Find where the given text appears and provide that cell's center as (X, Y) coordinate. 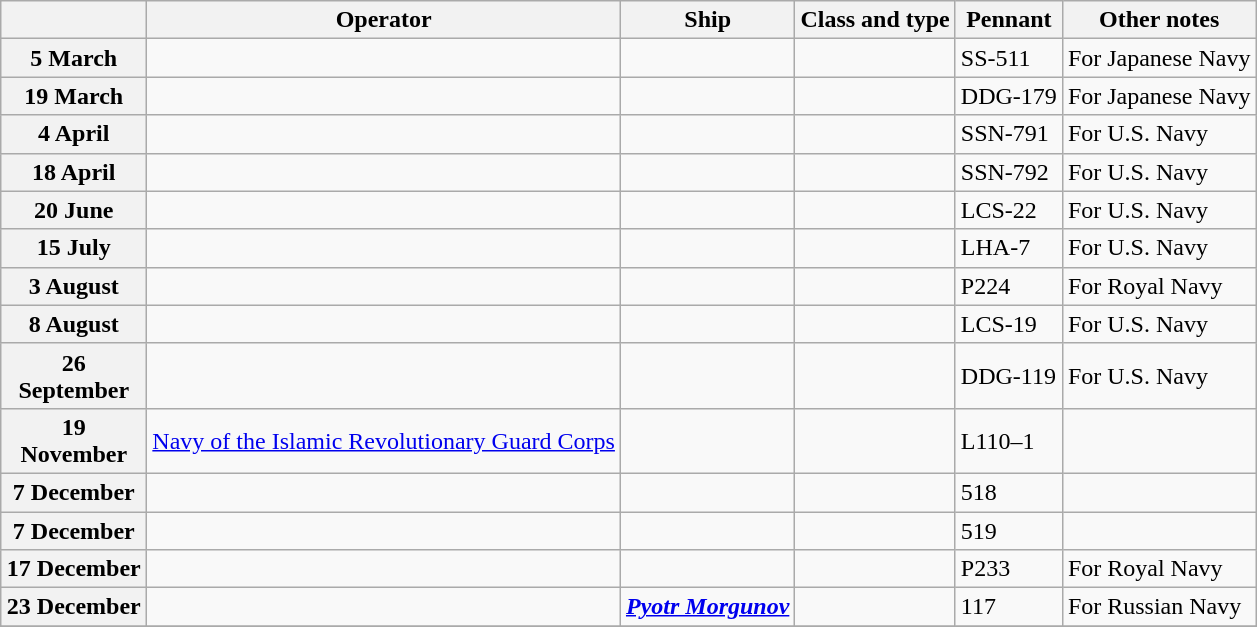
LHA-7 (1008, 248)
4 April (74, 134)
SSN-791 (1008, 134)
19 March (74, 96)
Ship (707, 20)
26 September (74, 376)
P224 (1008, 286)
Pyotr Morgunov (707, 607)
LCS-22 (1008, 210)
19 November (74, 440)
117 (1008, 607)
3 August (74, 286)
For Russian Navy (1159, 607)
18 April (74, 172)
P233 (1008, 569)
15 July (74, 248)
LCS-19 (1008, 324)
Class and type (875, 20)
8 August (74, 324)
23 December (74, 607)
518 (1008, 492)
SS-511 (1008, 58)
SSN-792 (1008, 172)
DDG-119 (1008, 376)
L110–1 (1008, 440)
Other notes (1159, 20)
5 March (74, 58)
Pennant (1008, 20)
Navy of the Islamic Revolutionary Guard Corps (384, 440)
20 June (74, 210)
519 (1008, 531)
17 December (74, 569)
DDG-179 (1008, 96)
Operator (384, 20)
